Detect which cell encompasses the target text, then output its (X, Y) center coordinate. 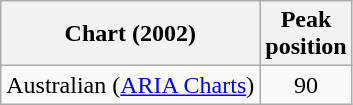
Australian (ARIA Charts) (130, 85)
Peakposition (306, 34)
Chart (2002) (130, 34)
90 (306, 85)
